For the text-containing cell, return its midpoint in [x, y] coordinate format. 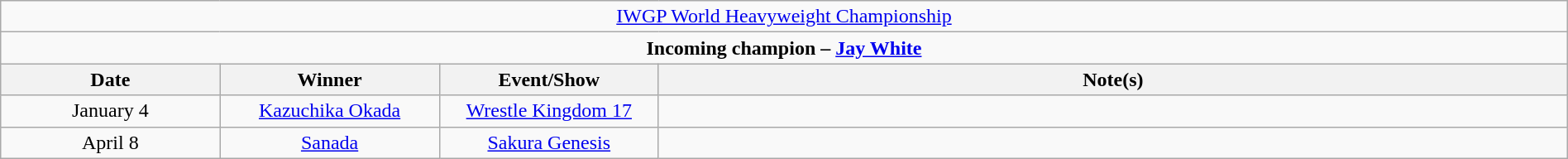
January 4 [111, 111]
Date [111, 79]
IWGP World Heavyweight Championship [784, 17]
Incoming champion – Jay White [784, 48]
Sakura Genesis [549, 142]
Wrestle Kingdom 17 [549, 111]
Kazuchika Okada [329, 111]
Winner [329, 79]
April 8 [111, 142]
Sanada [329, 142]
Event/Show [549, 79]
Note(s) [1113, 79]
